Extract the [x, y] coordinate from the center of the cell holding the provided text.  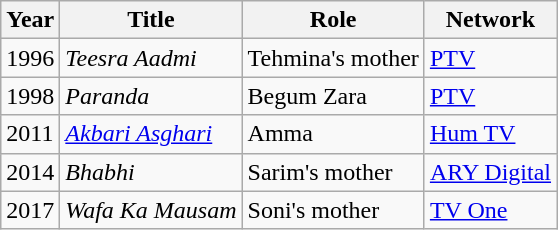
Wafa Ka Mausam [151, 210]
ARY Digital [490, 172]
Network [490, 20]
1998 [30, 96]
Teesra Aadmi [151, 58]
2014 [30, 172]
Year [30, 20]
Soni's mother [333, 210]
Role [333, 20]
Akbari Asghari [151, 134]
Tehmina's mother [333, 58]
Sarim's mother [333, 172]
2017 [30, 210]
TV One [490, 210]
1996 [30, 58]
Begum Zara [333, 96]
Amma [333, 134]
Title [151, 20]
Hum TV [490, 134]
2011 [30, 134]
Paranda [151, 96]
Bhabhi [151, 172]
